Capture the cell that displays the provided text and extract its [X, Y] central coordinate. 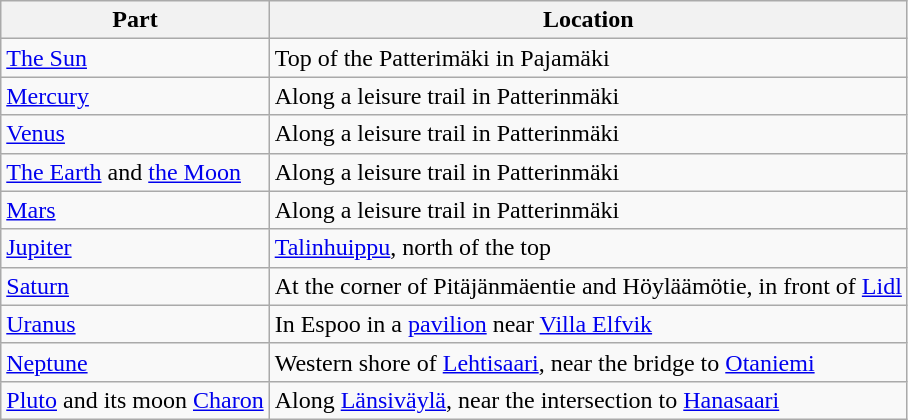
Neptune [135, 362]
Top of the Patterimäki in Pajamäki [588, 58]
Uranus [135, 324]
Part [135, 20]
Western shore of Lehtisaari, near the bridge to Otaniemi [588, 362]
The Earth and the Moon [135, 172]
Mercury [135, 96]
In Espoo in a pavilion near Villa Elfvik [588, 324]
Talinhuippu, north of the top [588, 248]
Along Länsiväylä, near the intersection to Hanasaari [588, 400]
Pluto and its moon Charon [135, 400]
The Sun [135, 58]
At the corner of Pitäjänmäentie and Höyläämötie, in front of Lidl [588, 286]
Mars [135, 210]
Saturn [135, 286]
Location [588, 20]
Venus [135, 134]
Jupiter [135, 248]
